Scan for the cell matching the given text and deliver its [x, y] coordinate at center. 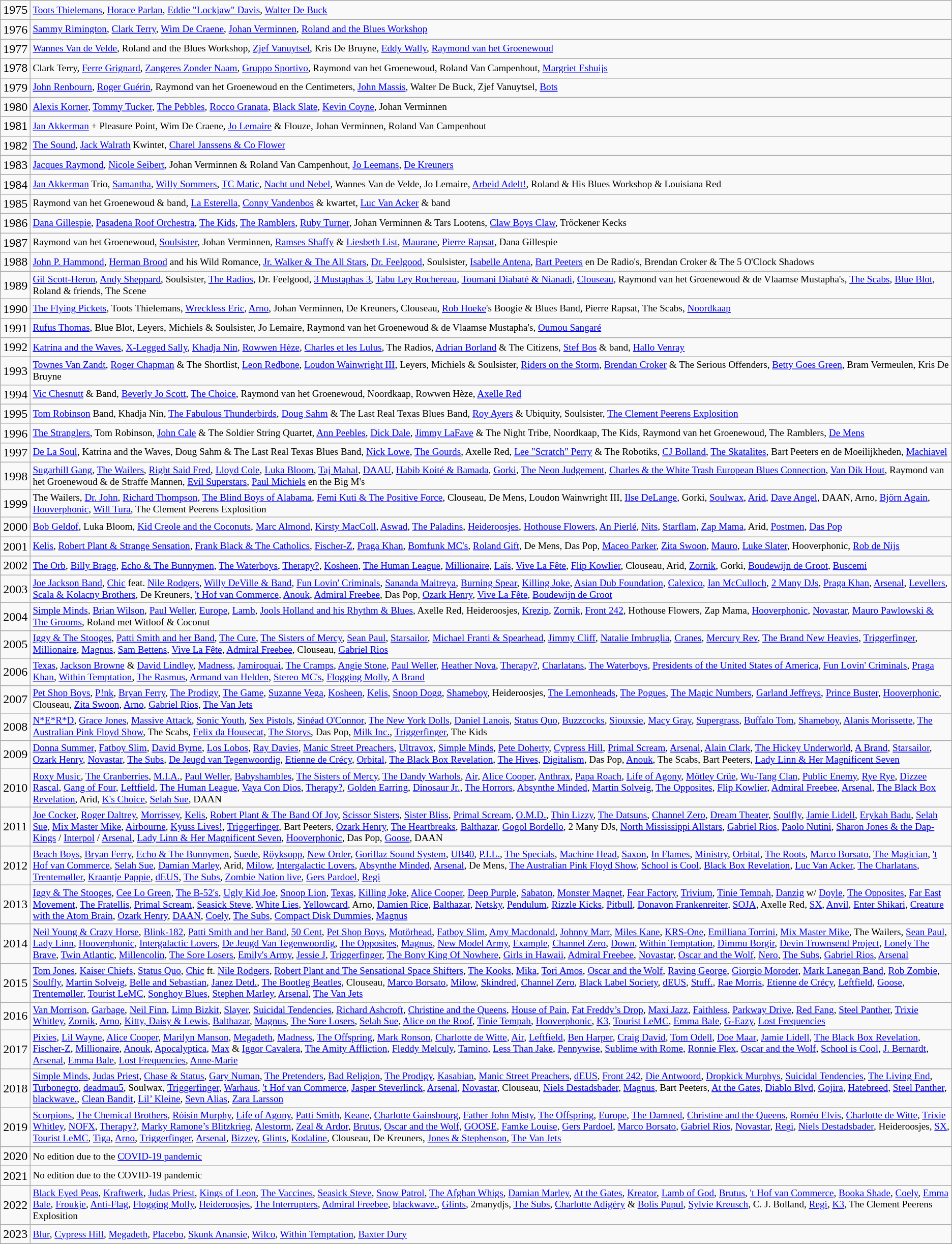
1975 [15, 10]
2007 [15, 699]
1989 [15, 285]
2001 [15, 546]
2012 [15, 866]
1985 [15, 204]
1994 [15, 394]
2020 [15, 1156]
2015 [15, 983]
1984 [15, 184]
1981 [15, 126]
2004 [15, 617]
John Renbourn, Roger Guérin, Raymond van het Groenewoud en the Centimeters, John Massis, Walter De Buck, Zjef Vanuytsel, Bots [491, 88]
Blur, Cypress Hill, Megadeth, Placebo, Skunk Anansie, Wilco, Within Temptation, Baxter Dury [491, 1234]
Jacques Raymond, Nicole Seibert, Johan Verminnen & Roland Van Campenhout, Jo Leemans, De Kreuners [491, 165]
1996 [15, 433]
2009 [15, 755]
Raymond van het Groenewoud & band, La Esterella, Conny Vandenbos & kwartet, Luc Van Acker & band [491, 204]
Toots Thielemans, Horace Parlan, Eddie "Lockjaw" Davis, Walter De Buck [491, 10]
2000 [15, 527]
1978 [15, 68]
1995 [15, 414]
2002 [15, 566]
2013 [15, 905]
The Sound, Jack Walrath Kwintet, Charel Janssens & Co Flower [491, 146]
1982 [15, 146]
1977 [15, 49]
Sammy Rimington, Clark Terry, Wim De Craene, Johan Verminnen, Roland and the Blues Workshop [491, 30]
2005 [15, 644]
1980 [15, 107]
2019 [15, 1127]
2010 [15, 788]
1998 [15, 476]
Vic Chesnutt & Band, Beverly Jo Scott, The Choice, Raymond van het Groenewoud, Noordkaap, Rowwen Hèze, Axelle Red [491, 394]
2017 [15, 1049]
Jan Akkerman + Pleasure Point, Wim De Craene, Jo Lemaire & Flouze, Johan Verminnen, Roland Van Campenhout [491, 126]
1986 [15, 223]
Rufus Thomas, Blue Blot, Leyers, Michiels & Soulsister, Jo Lemaire, Raymond van het Groenewoud & de Vlaamse Mustapha's, Oumou Sangaré [491, 328]
1987 [15, 243]
Clark Terry, Ferre Grignard, Zangeres Zonder Naam, Gruppo Sportivo, Raymond van het Groenewoud, Roland Van Campenhout, Margriet Eshuijs [491, 68]
Alexis Korner, Tommy Tucker, The Pebbles, Rocco Granata, Black Slate, Kevin Coyne, Johan Verminnen [491, 107]
Wannes Van de Velde, Roland and the Blues Workshop, Zjef Vanuytsel, Kris De Bruyne, Eddy Wally, Raymond van het Groenewoud [491, 49]
1997 [15, 452]
2003 [15, 589]
2021 [15, 1176]
1979 [15, 88]
Raymond van het Groenewoud, Soulsister, Johan Verminnen, Ramses Shaffy & Liesbeth List, Maurane, Pierre Rapsat, Dana Gillespie [491, 243]
1976 [15, 30]
1999 [15, 503]
2008 [15, 727]
1988 [15, 262]
2018 [15, 1088]
1983 [15, 165]
Dana Gillespie, Pasadena Roof Orchestra, The Kids, The Ramblers, Ruby Turner, Johan Verminnen & Tars Lootens, Claw Boys Claw, Tröckener Kecks [491, 223]
1990 [15, 309]
2022 [15, 1205]
2014 [15, 943]
2016 [15, 1016]
2023 [15, 1234]
2006 [15, 672]
2011 [15, 826]
1993 [15, 371]
1991 [15, 328]
1992 [15, 348]
